Find where the given text appears and provide that cell's center as (x, y) coordinate. 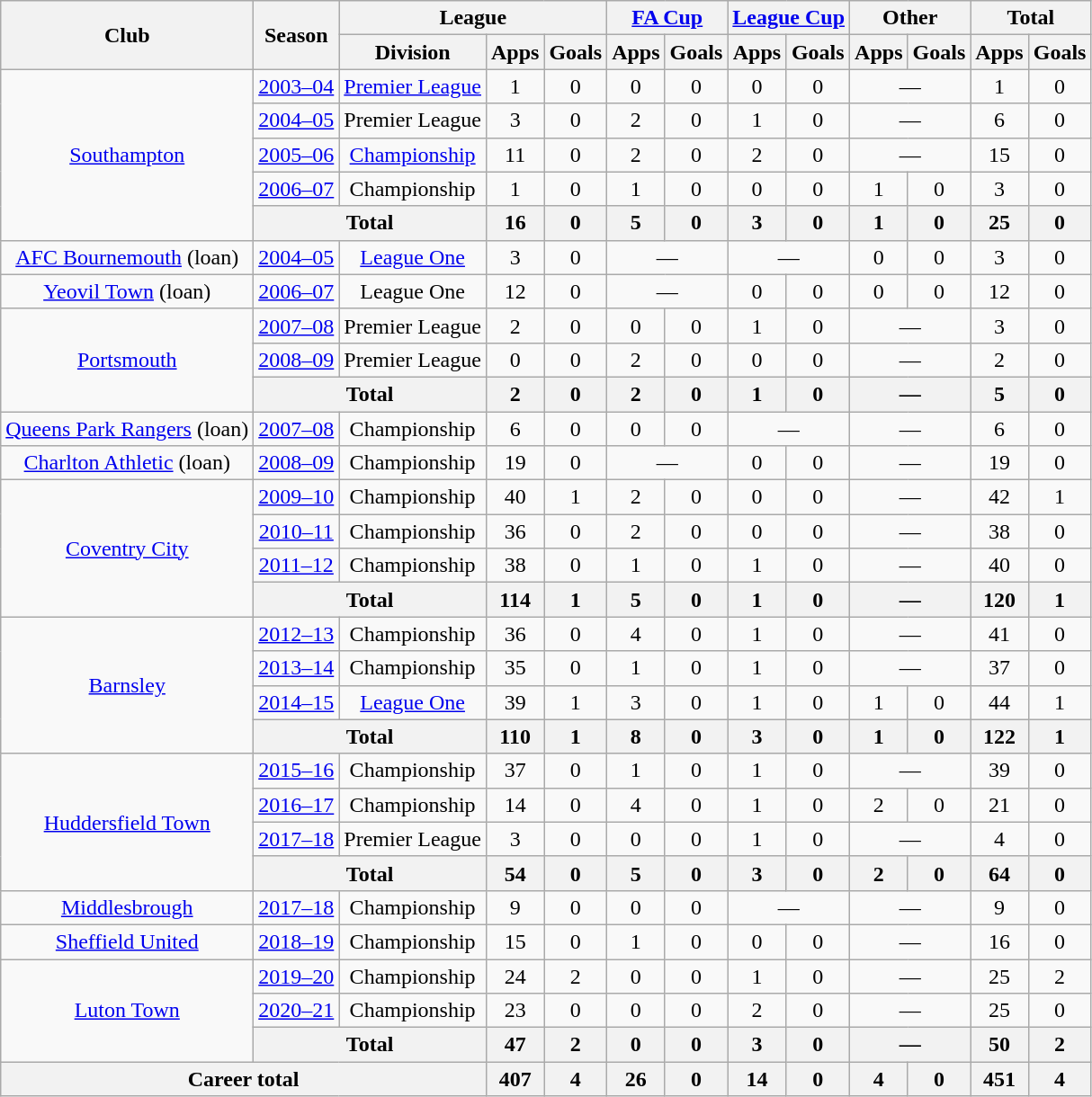
2018–19 (297, 941)
50 (999, 1045)
2016–17 (297, 805)
64 (999, 873)
2020–21 (297, 1011)
47 (515, 1045)
2013–14 (297, 668)
Middlesbrough (128, 907)
Division (413, 52)
AFC Bournemouth (loan) (128, 257)
44 (999, 702)
2010–11 (297, 531)
2009–10 (297, 497)
2012–13 (297, 634)
8 (636, 736)
Portsmouth (128, 360)
Charlton Athletic (loan) (128, 463)
23 (515, 1011)
2015–16 (297, 771)
35 (515, 668)
122 (999, 736)
24 (515, 976)
Sheffield United (128, 941)
26 (636, 1079)
Other (910, 18)
114 (515, 600)
42 (999, 497)
2011–12 (297, 566)
2005–06 (297, 155)
Yeovil Town (loan) (128, 291)
120 (999, 600)
League (473, 18)
Barnsley (128, 685)
Club (128, 35)
Huddersfield Town (128, 822)
Queens Park Rangers (loan) (128, 429)
League Cup (789, 18)
11 (515, 155)
41 (999, 634)
2014–15 (297, 702)
2003–04 (297, 86)
54 (515, 873)
110 (515, 736)
Luton Town (128, 1010)
Southampton (128, 155)
Coventry City (128, 548)
21 (999, 805)
FA Cup (667, 18)
451 (999, 1079)
Career total (244, 1079)
2019–20 (297, 976)
Season (297, 35)
407 (515, 1079)
